Return the [x, y] coordinate for the center point of the cell that contains the specified text.  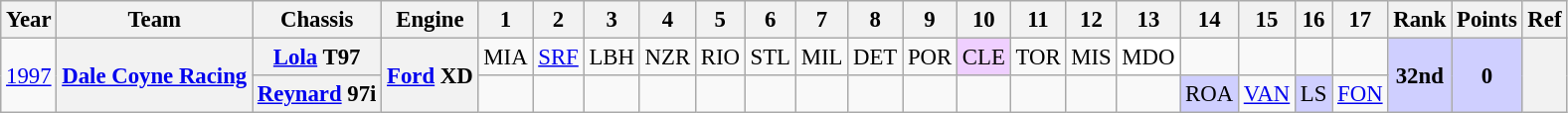
Ford XD [430, 75]
LBH [611, 57]
1997 [29, 75]
Ref [1545, 20]
Lola T97 [317, 57]
10 [984, 20]
CLE [984, 57]
17 [1360, 20]
POR [931, 57]
0 [1487, 75]
3 [611, 20]
4 [667, 20]
MIL [821, 57]
Engine [430, 20]
6 [770, 20]
12 [1092, 20]
Team [155, 20]
2 [559, 20]
16 [1314, 20]
FON [1360, 94]
Dale Coyne Racing [155, 75]
Chassis [317, 20]
ROA [1209, 94]
Rank [1420, 20]
Reynard 97i [317, 94]
Year [29, 20]
MIA [505, 57]
DET [875, 57]
MDO [1148, 57]
MIS [1092, 57]
STL [770, 57]
5 [720, 20]
TOR [1038, 57]
8 [875, 20]
RIO [720, 57]
Points [1487, 20]
LS [1314, 94]
SRF [559, 57]
9 [931, 20]
13 [1148, 20]
1 [505, 20]
14 [1209, 20]
32nd [1420, 75]
7 [821, 20]
VAN [1267, 94]
15 [1267, 20]
11 [1038, 20]
NZR [667, 57]
